For the text-containing cell, return its midpoint in (x, y) coordinate format. 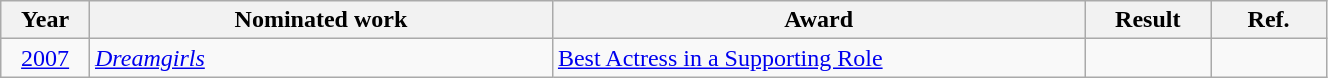
Result (1148, 20)
Year (46, 20)
Nominated work (320, 20)
2007 (46, 58)
Award (818, 20)
Dreamgirls (320, 58)
Best Actress in a Supporting Role (818, 58)
Ref. (1269, 20)
